Determine the (X, Y) coordinate at the center of the cell enclosing the given text.  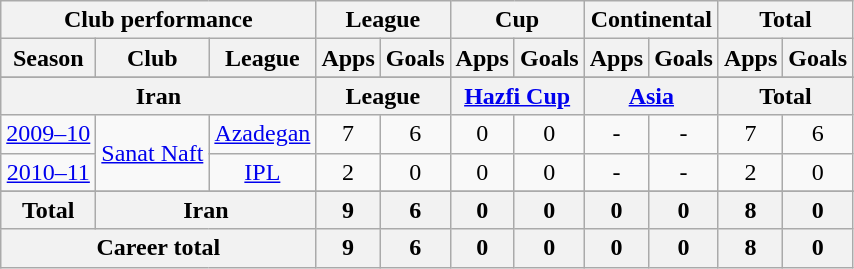
Asia (651, 96)
IPL (262, 172)
Hazfi Cup (517, 96)
Club performance (158, 20)
Sanat Naft (152, 153)
Cup (517, 20)
Career total (158, 248)
Continental (651, 20)
2010–11 (48, 172)
Club (152, 58)
Season (48, 58)
2009–10 (48, 134)
Azadegan (262, 134)
